Find where the given text appears and provide that cell's center as [x, y] coordinate. 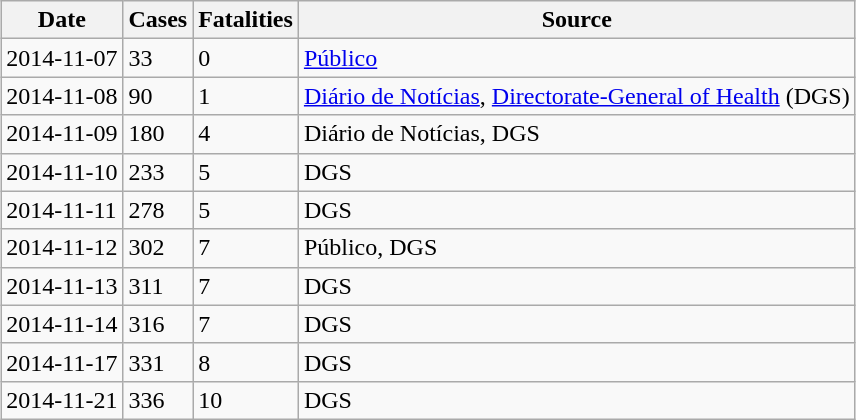
2014-11-12 [62, 248]
0 [246, 58]
2014-11-17 [62, 362]
331 [158, 362]
2014-11-08 [62, 96]
8 [246, 362]
2014-11-21 [62, 400]
Público, DGS [576, 248]
Diário de Notícias, Directorate-General of Health (DGS) [576, 96]
2014-11-10 [62, 172]
33 [158, 58]
Date [62, 20]
233 [158, 172]
336 [158, 400]
Diário de Notícias, DGS [576, 134]
90 [158, 96]
2014-11-11 [62, 210]
2014-11-13 [62, 286]
1 [246, 96]
Cases [158, 20]
Source [576, 20]
316 [158, 324]
180 [158, 134]
2014-11-14 [62, 324]
2014-11-07 [62, 58]
311 [158, 286]
302 [158, 248]
278 [158, 210]
4 [246, 134]
10 [246, 400]
Público [576, 58]
2014-11-09 [62, 134]
Fatalities [246, 20]
